Identify which cell holds the provided text, then report its [X, Y] central coordinate. 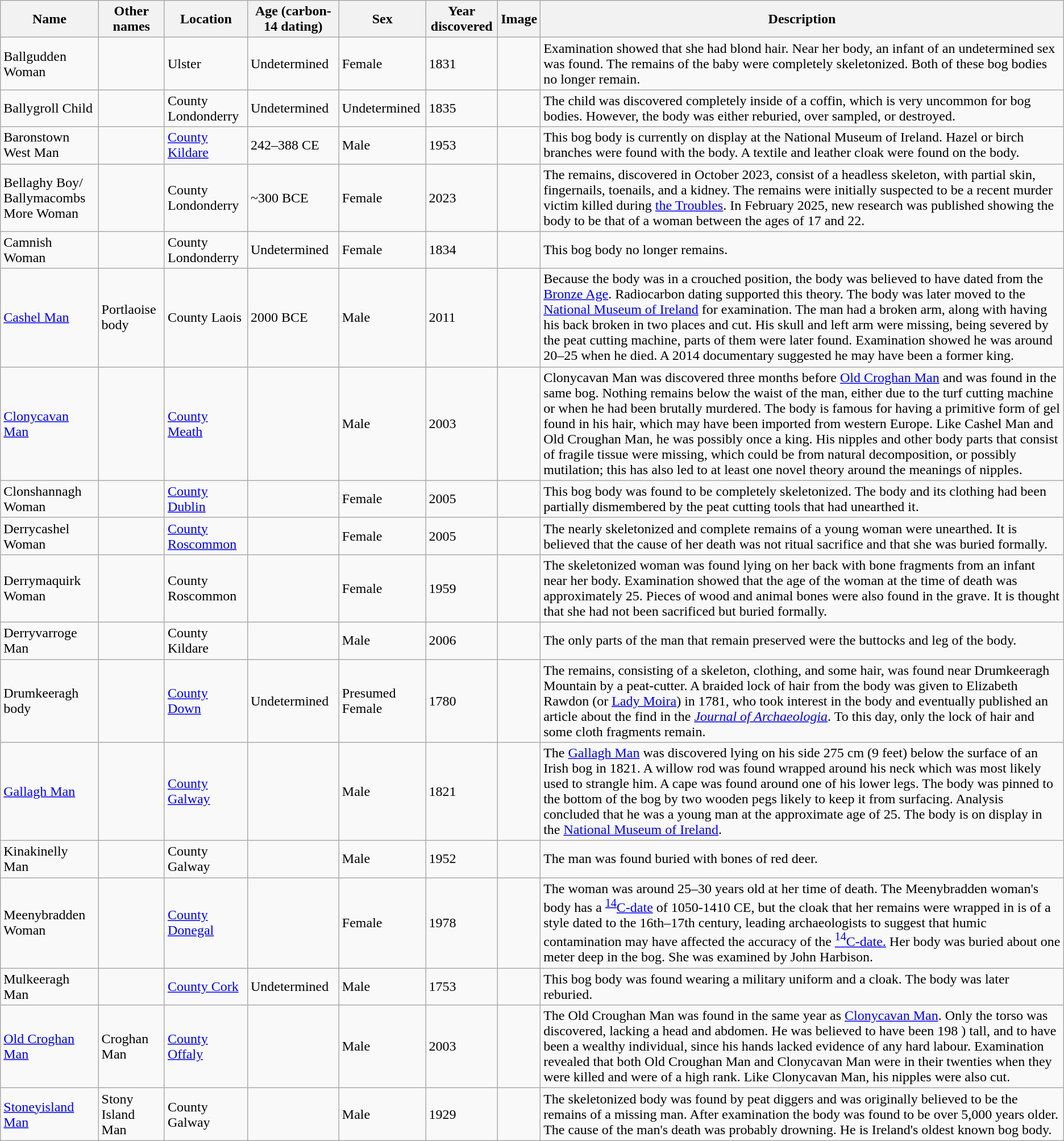
County Down [206, 701]
Gallagh Man [49, 791]
County Dublin [206, 499]
1978 [462, 923]
Sex [382, 19]
Presumed Female [382, 701]
2006 [462, 640]
This bog body was found wearing a military uniform and a cloak. The body was later reburied. [803, 987]
Kinakinelly Man [49, 860]
The only parts of the man that remain preserved were the buttocks and leg of the body. [803, 640]
1834 [462, 250]
242–388 CE [293, 146]
Derrycashel Woman [49, 536]
1821 [462, 791]
Stoneyisland Man [49, 1114]
Meenybradden Woman [49, 923]
2023 [462, 198]
This bog body no longer remains. [803, 250]
1780 [462, 701]
Year discovered [462, 19]
1959 [462, 588]
Ballgudden Woman [49, 64]
1835 [462, 108]
County Laois [206, 317]
Image [519, 19]
Derryvarroge Man [49, 640]
Croghan Man [131, 1047]
1929 [462, 1114]
Other names [131, 19]
County Cork [206, 987]
Old Croghan Man [49, 1047]
Location [206, 19]
County Donegal [206, 923]
Description [803, 19]
Age (carbon-14 dating) [293, 19]
Ballygroll Child [49, 108]
Camnish Woman [49, 250]
Clonshannagh Woman [49, 499]
2011 [462, 317]
The man was found buried with bones of red deer. [803, 860]
~300 BCE [293, 198]
Bellaghy Boy/Ballymacombs More Woman [49, 198]
Baronstown West Man [49, 146]
County Offaly [206, 1047]
Cashel Man [49, 317]
1831 [462, 64]
2000 BCE [293, 317]
1953 [462, 146]
1952 [462, 860]
Portlaoise body [131, 317]
1753 [462, 987]
Derrymaquirk Woman [49, 588]
County Meath [206, 424]
Drumkeeragh body [49, 701]
Clonycavan Man [49, 424]
Stony Island Man [131, 1114]
Name [49, 19]
Mulkeeragh Man [49, 987]
Ulster [206, 64]
